Search for the cell housing the specified text and yield its (x, y) center coordinate. 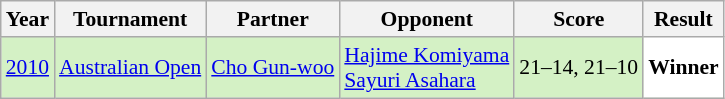
Hajime Komiyama Sayuri Asahara (426, 68)
Result (684, 19)
Score (578, 19)
Australian Open (130, 68)
Winner (684, 68)
21–14, 21–10 (578, 68)
Tournament (130, 19)
Year (28, 19)
Cho Gun-woo (272, 68)
2010 (28, 68)
Partner (272, 19)
Opponent (426, 19)
